Provide the [x, y] coordinate of the cell's center where the given text is located.  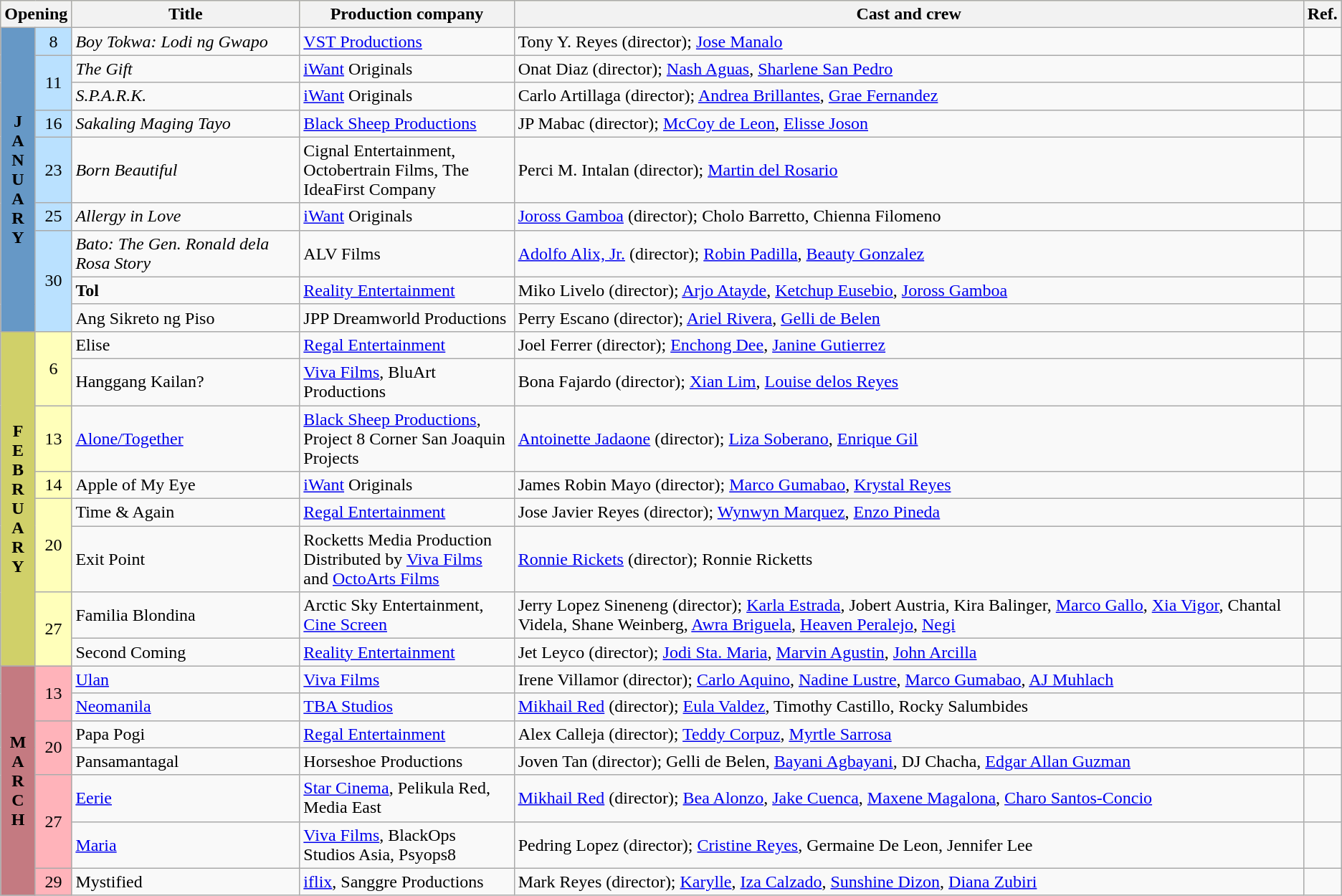
James Robin Mayo (director); Marco Gumabao, Krystal Reyes [909, 485]
Miko Livelo (director); Arjo Atayde, Ketchup Eusebio, Joross Gamboa [909, 290]
Rocketts Media Production Distributed by Viva Films and OctoArts Films [407, 559]
Carlo Artillaga (director); Andrea Brillantes, Grae Fernandez [909, 96]
Alex Calleja (director); Teddy Corpuz, Myrtle Sarrosa [909, 734]
Ang Sikreto ng Piso [186, 318]
Mikhail Red (director); Eula Valdez, Timothy Castillo, Rocky Salumbides [909, 707]
Mikhail Red (director); Bea Alonzo, Jake Cuenca, Maxene Magalona, Charo Santos-Concio [909, 799]
Title [186, 14]
29 [53, 882]
Tony Y. Reyes (director); Jose Manalo [909, 42]
TBA Studios [407, 707]
Joross Gamboa (director); Cholo Barretto, Chienna Filomeno [909, 216]
Jet Leyco (director); Jodi Sta. Maria, Marvin Agustin, John Arcilla [909, 652]
Production company [407, 14]
The Gift [186, 69]
JANUARY [19, 180]
23 [53, 170]
Arctic Sky Entertainment, Cine Screen [407, 615]
Hanggang Kailan? [186, 381]
25 [53, 216]
Second Coming [186, 652]
Onat Diaz (director); Nash Aguas, Sharlene San Pedro [909, 69]
S.P.A.R.K. [186, 96]
11 [53, 82]
Cignal Entertainment, Octobertrain Films, The IdeaFirst Company [407, 170]
Viva Films, BluArt Productions [407, 381]
Ronnie Rickets (director); Ronnie Ricketts [909, 559]
Papa Pogi [186, 734]
Irene Villamor (director); Carlo Aquino, Nadine Lustre, Marco Gumabao, AJ Muhlach [909, 680]
Joel Ferrer (director); Enchong Dee, Janine Gutierrez [909, 345]
Black Sheep Productions, Project 8 Corner San Joaquin Projects [407, 439]
30 [53, 281]
Tol [186, 290]
Perci M. Intalan (director); Martin del Rosario [909, 170]
Mystified [186, 882]
14 [53, 485]
Neomanila [186, 707]
Born Beautiful [186, 170]
8 [53, 42]
JPP Dreamworld Productions [407, 318]
Exit Point [186, 559]
Antoinette Jadaone (director); Liza Soberano, Enrique Gil [909, 439]
Viva Films, BlackOps Studios Asia, Psyops8 [407, 844]
16 [53, 123]
Apple of My Eye [186, 485]
Viva Films [407, 680]
MARCH [19, 781]
Adolfo Alix, Jr. (director); Robin Padilla, Beauty Gonzalez [909, 254]
JP Mabac (director); McCoy de Leon, Elisse Joson [909, 123]
Jose Javier Reyes (director); Wynwyn Marquez, Enzo Pineda [909, 513]
Time & Again [186, 513]
iflix, Sanggre Productions [407, 882]
Sakaling Maging Tayo [186, 123]
Star Cinema, Pelikula Red, Media East [407, 799]
Allergy in Love [186, 216]
Boy Tokwa: Lodi ng Gwapo [186, 42]
ALV Films [407, 254]
Bato: The Gen. Ronald dela Rosa Story [186, 254]
Perry Escano (director); Ariel Rivera, Gelli de Belen [909, 318]
Familia Blondina [186, 615]
Ulan [186, 680]
FEBRUARY [19, 498]
Eerie [186, 799]
Maria [186, 844]
Ref. [1322, 14]
Opening [36, 14]
VST Productions [407, 42]
Cast and crew [909, 14]
Pansamantagal [186, 761]
Black Sheep Productions [407, 123]
Horseshoe Productions [407, 761]
Elise [186, 345]
Joven Tan (director); Gelli de Belen, Bayani Agbayani, DJ Chacha, Edgar Allan Guzman [909, 761]
Mark Reyes (director); Karylle, Iza Calzado, Sunshine Dizon, Diana Zubiri [909, 882]
6 [53, 368]
Alone/Together [186, 439]
Pedring Lopez (director); Cristine Reyes, Germaine De Leon, Jennifer Lee [909, 844]
Bona Fajardo (director); Xian Lim, Louise delos Reyes [909, 381]
